Provide the (X, Y) coordinate of the cell's center where the given text is located.  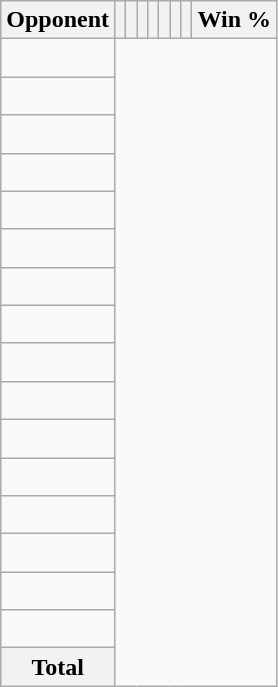
Win % (234, 20)
Total (58, 667)
Opponent (58, 20)
